Find where the given text appears and provide that cell's center as [x, y] coordinate. 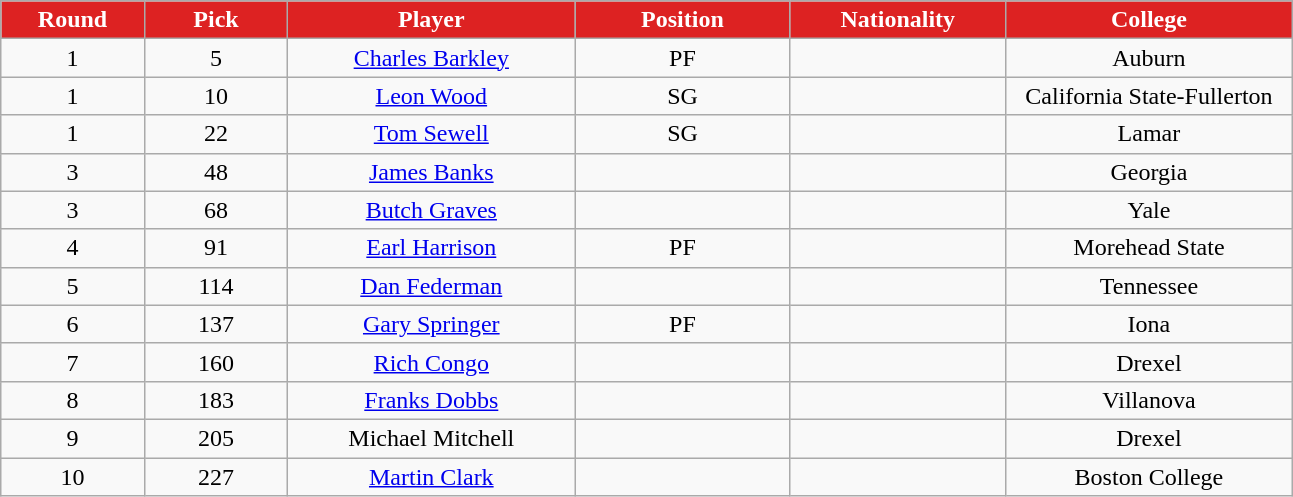
183 [216, 400]
48 [216, 172]
James Banks [432, 172]
9 [73, 438]
Yale [1148, 210]
Tom Sewell [432, 134]
Franks Dobbs [432, 400]
Earl Harrison [432, 248]
7 [73, 362]
Charles Barkley [432, 58]
Morehead State [1148, 248]
Michael Mitchell [432, 438]
Leon Wood [432, 96]
227 [216, 477]
6 [73, 324]
Position [682, 20]
160 [216, 362]
22 [216, 134]
Round [73, 20]
College [1148, 20]
Butch Graves [432, 210]
California State-Fullerton [1148, 96]
Boston College [1148, 477]
Villanova [1148, 400]
Player [432, 20]
Georgia [1148, 172]
Tennessee [1148, 286]
Rich Congo [432, 362]
Pick [216, 20]
Auburn [1148, 58]
Gary Springer [432, 324]
Dan Federman [432, 286]
205 [216, 438]
Iona [1148, 324]
137 [216, 324]
Lamar [1148, 134]
68 [216, 210]
Nationality [898, 20]
91 [216, 248]
114 [216, 286]
4 [73, 248]
8 [73, 400]
Martin Clark [432, 477]
